Output the [X, Y] coordinate of the center of the cell containing the given text.  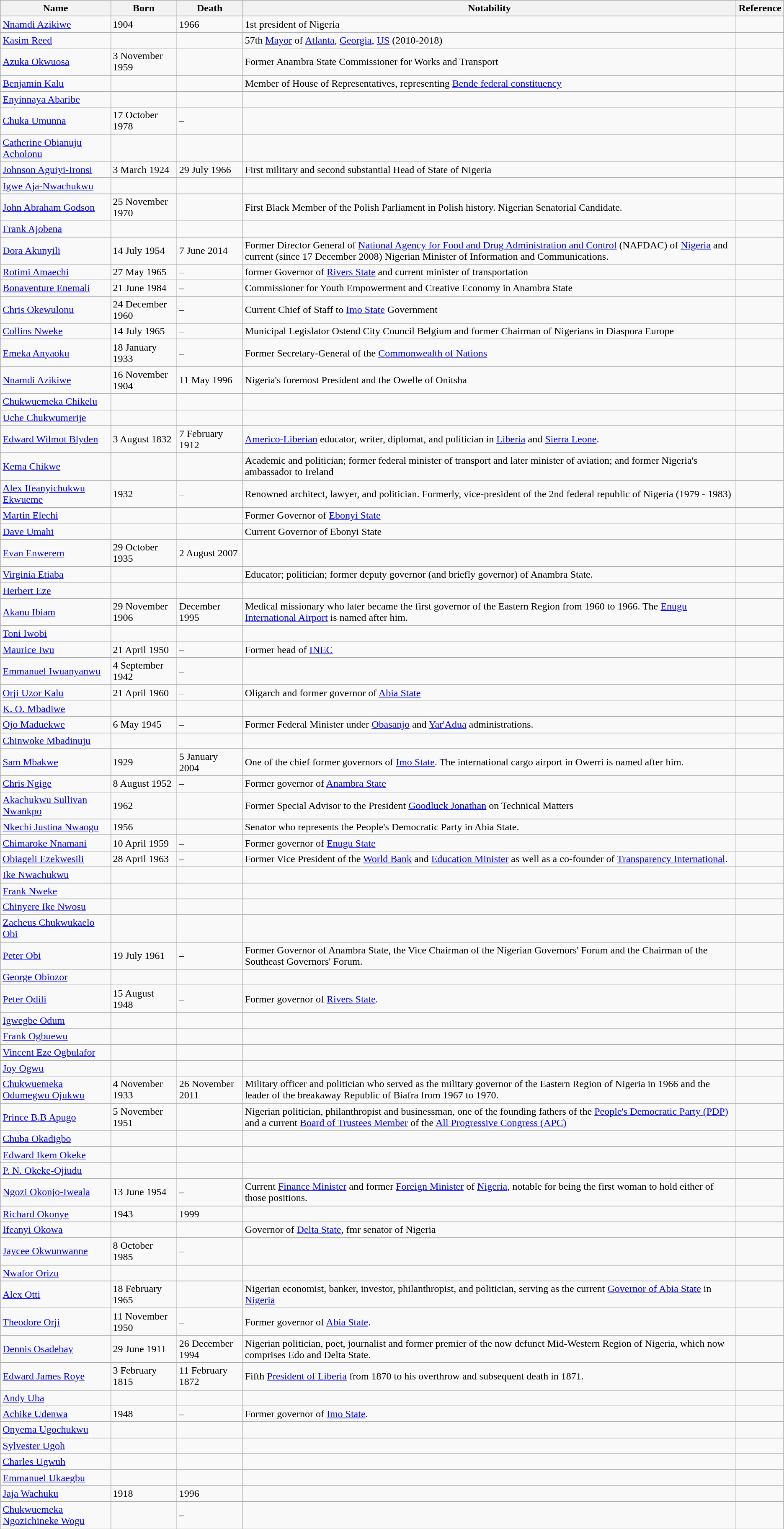
6 May 1945 [144, 725]
25 November 1970 [144, 207]
Herbert Eze [55, 590]
Name [55, 8]
Chinwoke Mbadinuju [55, 741]
Rotimi Amaechi [55, 272]
Reference [760, 8]
Peter Odili [55, 999]
10 April 1959 [144, 843]
4 November 1933 [144, 1090]
27 May 1965 [144, 272]
Former Special Advisor to the President Goodluck Jonathan on Technical Matters [489, 805]
Johnson Aguiyi-Ironsi [55, 170]
11 May 1996 [209, 380]
Edward Wilmot Blyden [55, 439]
Charles Ugwuh [55, 1462]
Nwafor Orizu [55, 1273]
Americo-Liberian educator, writer, diplomat, and politician in Liberia and Sierra Leone. [489, 439]
1st president of Nigeria [489, 24]
5 January 2004 [209, 762]
Chimaroke Nnamani [55, 843]
Member of House of Representatives, representing Bende federal constituency [489, 83]
3 November 1959 [144, 62]
16 November 1904 [144, 380]
Akanu Ibiam [55, 612]
Fifth President of Liberia from 1870 to his overthrow and subsequent death in 1871. [489, 1377]
K. O. Mbadiwe [55, 709]
Frank Ogbuewu [55, 1036]
Chris Ngige [55, 784]
One of the chief former governors of Imo State. The international cargo airport in Owerri is named after him. [489, 762]
Ngozi Okonjo-Iweala [55, 1192]
Alex Otti [55, 1294]
Onyema Ugochukwu [55, 1430]
Prince B.B Apugo [55, 1117]
14 July 1954 [144, 251]
29 October 1935 [144, 553]
Ike Nwachukwu [55, 875]
Theodore Orji [55, 1322]
Kasim Reed [55, 40]
Former governor of Enugu State [489, 843]
Orji Uzor Kalu [55, 693]
3 February 1815 [144, 1377]
Edward Ikem Okeke [55, 1154]
1962 [144, 805]
Current Finance Minister and former Foreign Minister of Nigeria, notable for being the first woman to hold either of those positions. [489, 1192]
7 February 1912 [209, 439]
21 June 1984 [144, 288]
26 December 1994 [209, 1349]
26 November 2011 [209, 1090]
John Abraham Godson [55, 207]
1918 [144, 1493]
Municipal Legislator Ostend City Council Belgium and former Chairman of Nigerians in Diaspora Europe [489, 331]
Kema Chikwe [55, 467]
Martin Elechi [55, 515]
Evan Enwerem [55, 553]
18 January 1933 [144, 353]
Igwe Aja-Nwachukwu [55, 186]
Dave Umahi [55, 531]
Enyinnaya Abaribe [55, 99]
Chinyere Ike Nwosu [55, 907]
1966 [209, 24]
1948 [144, 1414]
Former head of INEC [489, 650]
December 1995 [209, 612]
1929 [144, 762]
Academic and politician; former federal minister of transport and later minister of aviation; and former Nigeria's ambassador to Ireland [489, 467]
24 December 1960 [144, 310]
Maurice Iwu [55, 650]
Born [144, 8]
Commissioner for Youth Empowerment and Creative Economy in Anambra State [489, 288]
Bonaventure Enemali [55, 288]
Toni Iwobi [55, 634]
3 August 1832 [144, 439]
Frank Nweke [55, 891]
First military and second substantial Head of State of Nigeria [489, 170]
Former governor of Anambra State [489, 784]
14 July 1965 [144, 331]
First Black Member of the Polish Parliament in Polish history. Nigerian Senatorial Candidate. [489, 207]
Educator; politician; former deputy governor (and briefly governor) of Anambra State. [489, 574]
Ojo Maduekwe [55, 725]
Chuka Umunna [55, 121]
4 September 1942 [144, 671]
1943 [144, 1214]
7 June 2014 [209, 251]
11 February 1872 [209, 1377]
P. N. Okeke-Ojiudu [55, 1170]
Catherine Obianuju Acholonu [55, 148]
1904 [144, 24]
11 November 1950 [144, 1322]
Peter Obi [55, 956]
Jaja Wachuku [55, 1493]
Sam Mbakwe [55, 762]
Dora Akunyili [55, 251]
Emmanuel Iwuanyanwu [55, 671]
Vincent Eze Ogbulafor [55, 1052]
Benjamin Kalu [55, 83]
8 October 1985 [144, 1252]
13 June 1954 [144, 1192]
57th Mayor of Atlanta, Georgia, US (2010-2018) [489, 40]
Nkechi Justina Nwaogu [55, 827]
Nigerian politician, poet, journalist and former premier of the now defunct Mid-Western Region of Nigeria, which now comprises Edo and Delta State. [489, 1349]
Ifeanyi Okowa [55, 1230]
Former governor of Rivers State. [489, 999]
Obiageli Ezekwesili [55, 859]
21 April 1950 [144, 650]
former Governor of Rivers State and current minister of transportation [489, 272]
Former Governor of Anambra State, the Vice Chairman of the Nigerian Governors' Forum and the Chairman of the Southeast Governors' Forum. [489, 956]
1996 [209, 1493]
Achike Udenwa [55, 1414]
Alex Ifeanyichukwu Ekwueme [55, 493]
Former governor of Imo State. [489, 1414]
Medical missionary who later became the first governor of the Eastern Region from 1960 to 1966. The Enugu International Airport is named after him. [489, 612]
Virginia Etiaba [55, 574]
Emeka Anyaoku [55, 353]
Governor of Delta State, fmr senator of Nigeria [489, 1230]
Andy Uba [55, 1398]
21 April 1960 [144, 693]
8 August 1952 [144, 784]
Akachukwu Sullivan Nwankpo [55, 805]
Nigeria's foremost President and the Owelle of Onitsha [489, 380]
17 October 1978 [144, 121]
Zacheus Chukwukaelo Obi [55, 928]
Current Chief of Staff to Imo State Government [489, 310]
Jaycee Okwunwanne [55, 1252]
Former Secretary-General of the Commonwealth of Nations [489, 353]
Renowned architect, lawyer, and politician. Formerly, vice-president of the 2nd federal republic of Nigeria (1979 - 1983) [489, 493]
George Obiozor [55, 977]
29 June 1911 [144, 1349]
Former Federal Minister under Obasanjo and Yar'Adua administrations. [489, 725]
Emmanuel Ukaegbu [55, 1477]
1932 [144, 493]
Joy Ogwu [55, 1068]
Former governor of Abia State. [489, 1322]
5 November 1951 [144, 1117]
1999 [209, 1214]
29 November 1906 [144, 612]
Edward James Roye [55, 1377]
Igwegbe Odum [55, 1020]
15 August 1948 [144, 999]
Senator who represents the People's Democratic Party in Abia State. [489, 827]
Uche Chukwumerije [55, 418]
Frank Ajobena [55, 229]
Chukwuemeka Odumegwu Ojukwu [55, 1090]
Former Anambra State Commissioner for Works and Transport [489, 62]
Chukwuemeka Ngozichineke Wogu [55, 1515]
3 March 1924 [144, 170]
19 July 1961 [144, 956]
Richard Okonye [55, 1214]
Former Vice President of the World Bank and Education Minister as well as a co-founder of Transparency International. [489, 859]
Collins Nweke [55, 331]
Sylvester Ugoh [55, 1446]
Dennis Osadebay [55, 1349]
Chukwuemeka Chikelu [55, 402]
29 July 1966 [209, 170]
2 August 2007 [209, 553]
Oligarch and former governor of Abia State [489, 693]
Chris Okewulonu [55, 310]
Azuka Okwuosa [55, 62]
28 April 1963 [144, 859]
1956 [144, 827]
Nigerian economist, banker, investor, philanthropist, and politician, serving as the current Governor of Abia State in Nigeria [489, 1294]
Former Governor of Ebonyi State [489, 515]
Chuba Okadigbo [55, 1139]
Death [209, 8]
Notability [489, 8]
Current Governor of Ebonyi State [489, 531]
18 February 1965 [144, 1294]
